Find where the given text appears and provide that cell's center as [X, Y] coordinate. 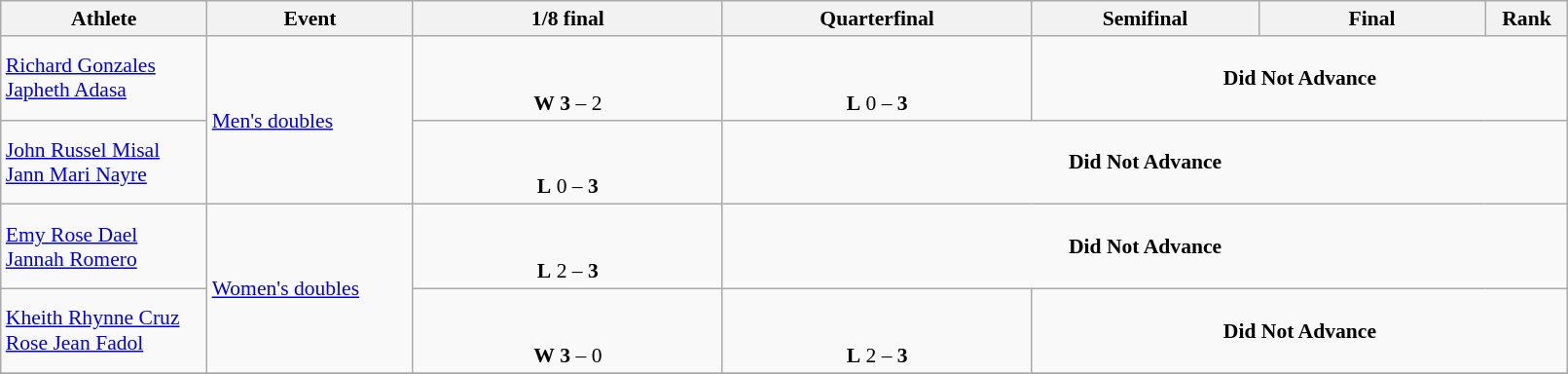
Emy Rose DaelJannah Romero [104, 247]
Quarterfinal [877, 19]
John Russel MisalJann Mari Nayre [104, 162]
W 3 – 0 [567, 331]
1/8 final [567, 19]
Final [1372, 19]
Athlete [104, 19]
Kheith Rhynne CruzRose Jean Fadol [104, 331]
Semifinal [1145, 19]
Men's doubles [310, 121]
Event [310, 19]
Women's doubles [310, 288]
Richard GonzalesJapheth Adasa [104, 78]
W 3 – 2 [567, 78]
Rank [1526, 19]
